Return (X, Y) of the center of cell containing provided text 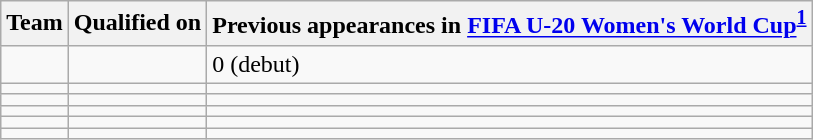
Previous appearances in FIFA U-20 Women's World Cup1 (510, 24)
Qualified on (137, 24)
0 (debut) (510, 64)
Team (35, 24)
